Extract the (x, y) coordinate from the center of the cell holding the provided text.  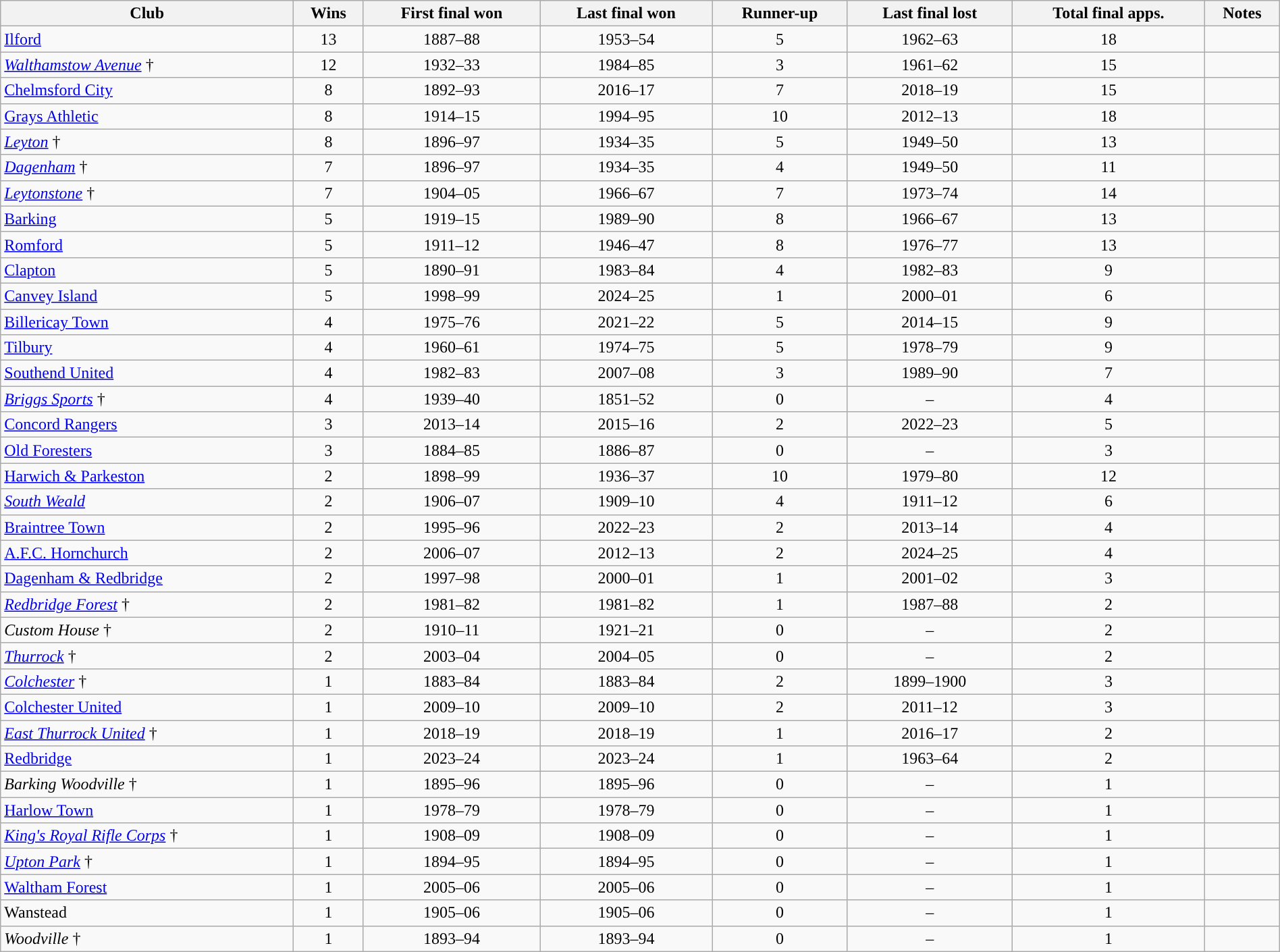
2007–08 (626, 373)
1887–88 (452, 39)
11 (1109, 167)
1953–54 (626, 39)
Woodville † (147, 938)
South Weald (147, 502)
1995–96 (452, 527)
1946–47 (626, 244)
Club (147, 14)
Thurrock † (147, 656)
Briggs Sports † (147, 399)
Romford (147, 244)
Last final won (626, 14)
2003–04 (452, 656)
Leyton † (147, 142)
Braintree Town (147, 527)
Notes (1242, 14)
1987–88 (930, 604)
Total final apps. (1109, 14)
Wins (329, 14)
Barking (147, 219)
1994–95 (626, 116)
1910–11 (452, 630)
A.F.C. Hornchurch (147, 553)
1936–37 (626, 476)
First final won (452, 14)
Old Foresters (147, 450)
1890–91 (452, 270)
1960–61 (452, 348)
Upton Park † (147, 862)
1983–84 (626, 270)
Canvey Island (147, 296)
Wanstead (147, 913)
1998–99 (452, 296)
Clapton (147, 270)
Redbridge Forest † (147, 604)
Harwich & Parkeston (147, 476)
2004–05 (626, 656)
1892–93 (452, 90)
1914–15 (452, 116)
2015–16 (626, 425)
Custom House † (147, 630)
East Thurrock United † (147, 733)
1973–74 (930, 193)
Tilbury (147, 348)
Chelmsford City (147, 90)
1906–07 (452, 502)
1932–33 (452, 65)
1898–99 (452, 476)
Last final lost (930, 14)
Colchester † (147, 681)
1904–05 (452, 193)
1976–77 (930, 244)
Walthamstow Avenue † (147, 65)
1963–64 (930, 759)
1851–52 (626, 399)
Dagenham † (147, 167)
2011–12 (930, 707)
1886–87 (626, 450)
Harlow Town (147, 810)
Colchester United (147, 707)
Barking Woodville † (147, 785)
1974–75 (626, 348)
Leytonstone † (147, 193)
King's Royal Rifle Corps † (147, 836)
2021–22 (626, 322)
1979–80 (930, 476)
Southend United (147, 373)
Redbridge (147, 759)
1909–10 (626, 502)
2001–02 (930, 579)
1939–40 (452, 399)
Runner-up (780, 14)
Waltham Forest (147, 887)
14 (1109, 193)
Ilford (147, 39)
1984–85 (626, 65)
1997–98 (452, 579)
Billericay Town (147, 322)
1884–85 (452, 450)
Dagenham & Redbridge (147, 579)
Grays Athletic (147, 116)
1962–63 (930, 39)
1975–76 (452, 322)
1961–62 (930, 65)
1919–15 (452, 219)
1921–21 (626, 630)
Concord Rangers (147, 425)
2006–07 (452, 553)
1899–1900 (930, 681)
2014–15 (930, 322)
